Find where the given text appears and provide that cell's center as [x, y] coordinate. 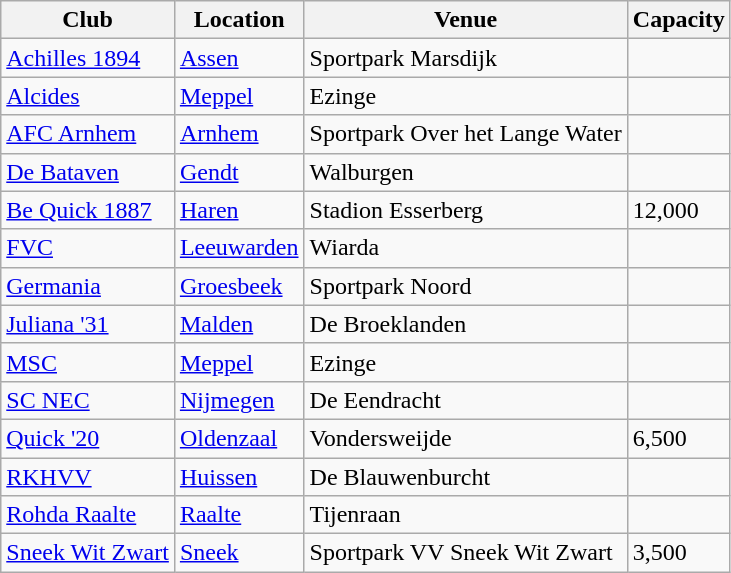
Location [239, 20]
Vondersweijde [466, 438]
Be Quick 1887 [88, 210]
Assen [239, 58]
Sneek Wit Zwart [88, 553]
Gendt [239, 172]
De Blauwenburcht [466, 477]
AFC Arnhem [88, 134]
MSC [88, 362]
De Broeklanden [466, 324]
6,500 [678, 438]
Achilles 1894 [88, 58]
Juliana '31 [88, 324]
Sportpark Over het Lange Water [466, 134]
Sportpark Noord [466, 286]
Walburgen [466, 172]
RKHVV [88, 477]
12,000 [678, 210]
Nijmegen [239, 400]
FVC [88, 248]
De Eendracht [466, 400]
Alcides [88, 96]
Arnhem [239, 134]
SC NEC [88, 400]
Leeuwarden [239, 248]
Oldenzaal [239, 438]
Sportpark VV Sneek Wit Zwart [466, 553]
Quick '20 [88, 438]
Stadion Esserberg [466, 210]
Haren [239, 210]
Sneek [239, 553]
Rohda Raalte [88, 515]
Tijenraan [466, 515]
Groesbeek [239, 286]
Club [88, 20]
Raalte [239, 515]
Venue [466, 20]
Sportpark Marsdijk [466, 58]
Huissen [239, 477]
Wiarda [466, 248]
Malden [239, 324]
Germania [88, 286]
De Bataven [88, 172]
3,500 [678, 553]
Capacity [678, 20]
